Return the [x, y] coordinate for the center point of the cell that contains the specified text.  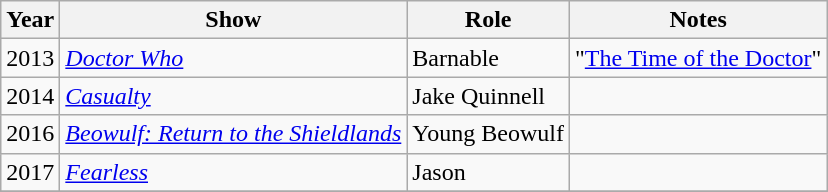
Fearless [234, 172]
Beowulf: Return to the Shieldlands [234, 134]
Young Beowulf [488, 134]
"The Time of the Doctor" [698, 58]
Show [234, 20]
Jake Quinnell [488, 96]
2016 [30, 134]
Jason [488, 172]
Notes [698, 20]
2013 [30, 58]
Barnable [488, 58]
Role [488, 20]
Casualty [234, 96]
Doctor Who [234, 58]
2017 [30, 172]
Year [30, 20]
2014 [30, 96]
